Pinpoint the cell where the given text exists, returning its (X, Y) midpoint coordinate. 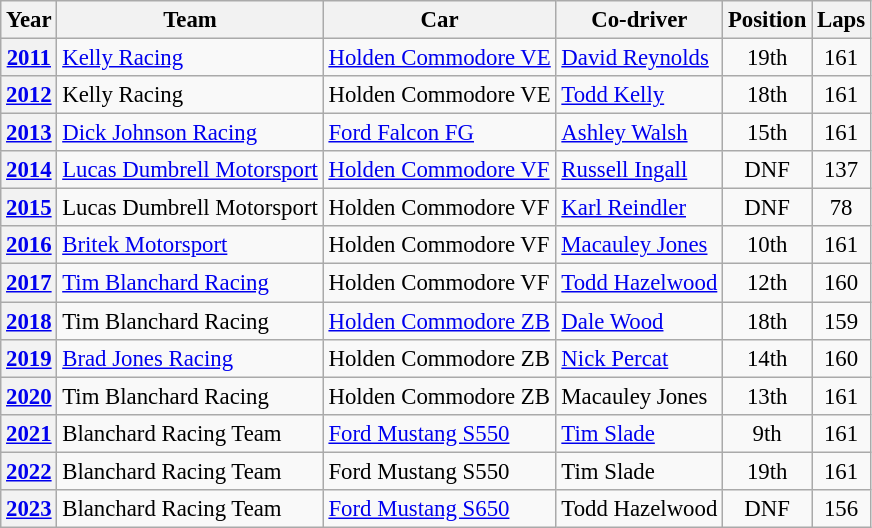
13th (768, 396)
Co-driver (640, 20)
Britek Motorsport (190, 245)
2018 (29, 321)
Todd Kelly (640, 95)
Ford Falcon FG (440, 133)
2021 (29, 433)
159 (842, 321)
2016 (29, 245)
10th (768, 245)
2015 (29, 208)
2023 (29, 509)
Laps (842, 20)
14th (768, 358)
Ashley Walsh (640, 133)
Ford Mustang S650 (440, 509)
12th (768, 283)
2013 (29, 133)
Year (29, 20)
2012 (29, 95)
Nick Percat (640, 358)
Karl Reindler (640, 208)
2022 (29, 471)
Brad Jones Racing (190, 358)
Russell Ingall (640, 170)
156 (842, 509)
137 (842, 170)
Dick Johnson Racing (190, 133)
2020 (29, 396)
Dale Wood (640, 321)
78 (842, 208)
2017 (29, 283)
2014 (29, 170)
Car (440, 20)
15th (768, 133)
Team (190, 20)
Position (768, 20)
2019 (29, 358)
2011 (29, 58)
9th (768, 433)
David Reynolds (640, 58)
